Extract the (x, y) coordinate from the center of the cell holding the provided text.  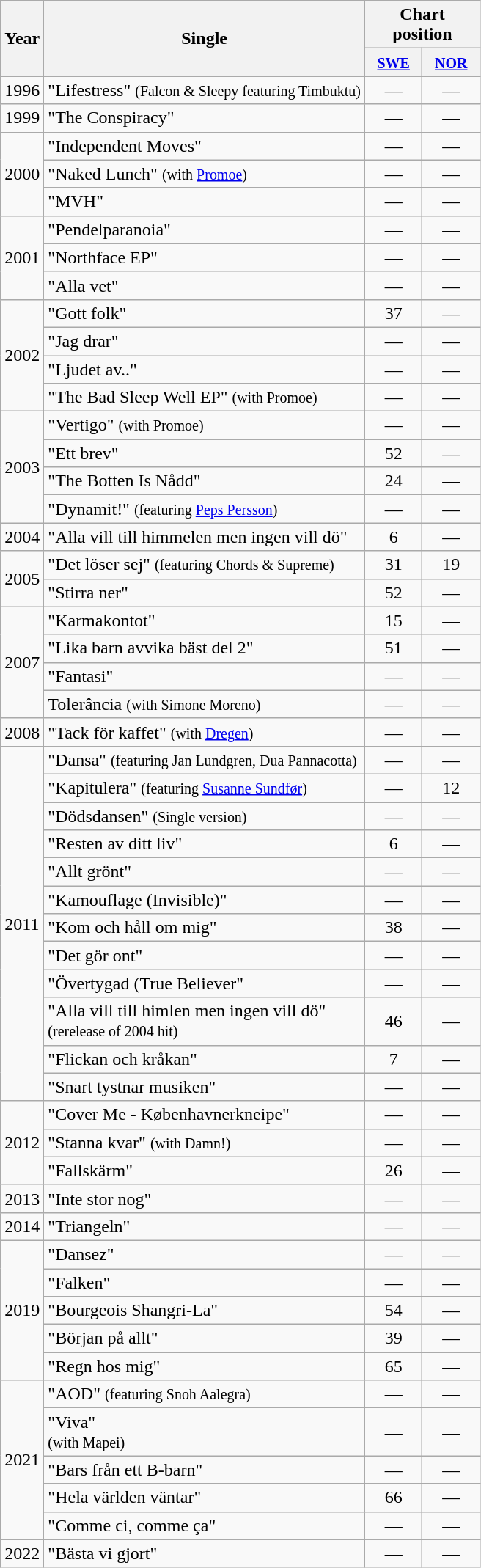
31 (393, 565)
"The Botten Is Nådd" (205, 481)
"Viva"(with Mapei) (205, 1432)
"Det löser sej" (featuring Chords & Supreme) (205, 565)
"Alla vill till himmelen men ingen vill dö" (205, 537)
2022 (22, 1553)
"Naked Lunch" (with Promoe) (205, 174)
"Alla vill till himlen men ingen vill dö"(rerelease of 2004 hit) (205, 1021)
"Det gör ont" (205, 956)
2001 (22, 257)
38 (393, 928)
"Stirra ner" (205, 593)
"Triangeln" (205, 1226)
"The Conspiracy" (205, 118)
2019 (22, 1310)
2003 (22, 467)
"Tack för kaffet" (with Dregen) (205, 732)
1996 (22, 90)
"Resten av ditt liv" (205, 844)
"Ljudet av.." (205, 369)
2002 (22, 355)
"Jag drar" (205, 341)
"Kapitulera" (featuring Susanne Sundfør) (205, 788)
51 (393, 648)
2004 (22, 537)
"Fallskärm" (205, 1170)
"Fantasi" (205, 676)
65 (393, 1366)
"Pendelparanoia" (205, 230)
"Vertigo" (with Promoe) (205, 425)
"Karmakontot" (205, 620)
"Inte stor nog" (205, 1198)
"Hela världen väntar" (205, 1498)
1999 (22, 118)
2021 (22, 1459)
54 (393, 1311)
"Independent Moves" (205, 146)
"Bästa vi gjort" (205, 1553)
"Regn hos mig" (205, 1366)
"Början på allt" (205, 1338)
2005 (22, 579)
"AOD" (featuring Snoh Aalegra) (205, 1394)
Year (22, 38)
"Gott folk" (205, 313)
15 (393, 620)
"Northface EP" (205, 257)
"Lifestress" (Falcon & Sleepy featuring Timbuktu) (205, 90)
7 (393, 1059)
"Alla vet" (205, 285)
66 (393, 1498)
NOR (452, 62)
"MVH" (205, 202)
2008 (22, 732)
"Kom och håll om mig" (205, 928)
"The Bad Sleep Well EP" (with Promoe) (205, 398)
"Bourgeois Shangri-La" (205, 1311)
"Dansa" (featuring Jan Lundgren, Dua Pannacotta) (205, 760)
"Falken" (205, 1283)
"Cover Me - Københavnerkneipe" (205, 1115)
37 (393, 313)
"Lika barn avvika bäst del 2" (205, 648)
"Flickan och kråkan" (205, 1059)
2014 (22, 1226)
2013 (22, 1198)
"Kamouflage (Invisible)" (205, 900)
12 (452, 788)
"Stanna kvar" (with Damn!) (205, 1143)
24 (393, 481)
19 (452, 565)
"Dansez" (205, 1254)
"Dynamit!" (featuring Peps Persson) (205, 509)
26 (393, 1170)
39 (393, 1338)
Chart position (422, 25)
2012 (22, 1143)
"Ett brev" (205, 453)
"Allt grönt" (205, 872)
"Snart tystnar musiken" (205, 1087)
"Comme ci, comme ça" (205, 1525)
2007 (22, 662)
"Dödsdansen" (Single version) (205, 816)
46 (393, 1021)
2000 (22, 174)
Tolerância (with Simone Moreno) (205, 704)
"Övertygad (True Believer" (205, 983)
2011 (22, 923)
SWE (393, 62)
Single (205, 38)
"Bars från ett B-barn" (205, 1470)
